Determine the (x, y) coordinate at the center of the cell enclosing the given text.  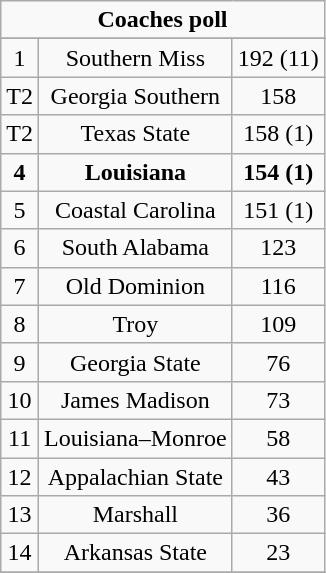
James Madison (135, 400)
8 (20, 324)
123 (278, 248)
11 (20, 438)
Coastal Carolina (135, 210)
6 (20, 248)
151 (1) (278, 210)
76 (278, 362)
Texas State (135, 134)
Troy (135, 324)
13 (20, 515)
116 (278, 286)
Marshall (135, 515)
73 (278, 400)
Arkansas State (135, 553)
23 (278, 553)
Appalachian State (135, 477)
58 (278, 438)
192 (11) (278, 58)
1 (20, 58)
12 (20, 477)
36 (278, 515)
9 (20, 362)
Georgia Southern (135, 96)
Coaches poll (163, 20)
Southern Miss (135, 58)
7 (20, 286)
Louisiana–Monroe (135, 438)
14 (20, 553)
4 (20, 172)
10 (20, 400)
158 (1) (278, 134)
43 (278, 477)
154 (1) (278, 172)
158 (278, 96)
109 (278, 324)
Old Dominion (135, 286)
South Alabama (135, 248)
Georgia State (135, 362)
5 (20, 210)
Louisiana (135, 172)
